From the cell containing the given text, extract its center point as [x, y] coordinate. 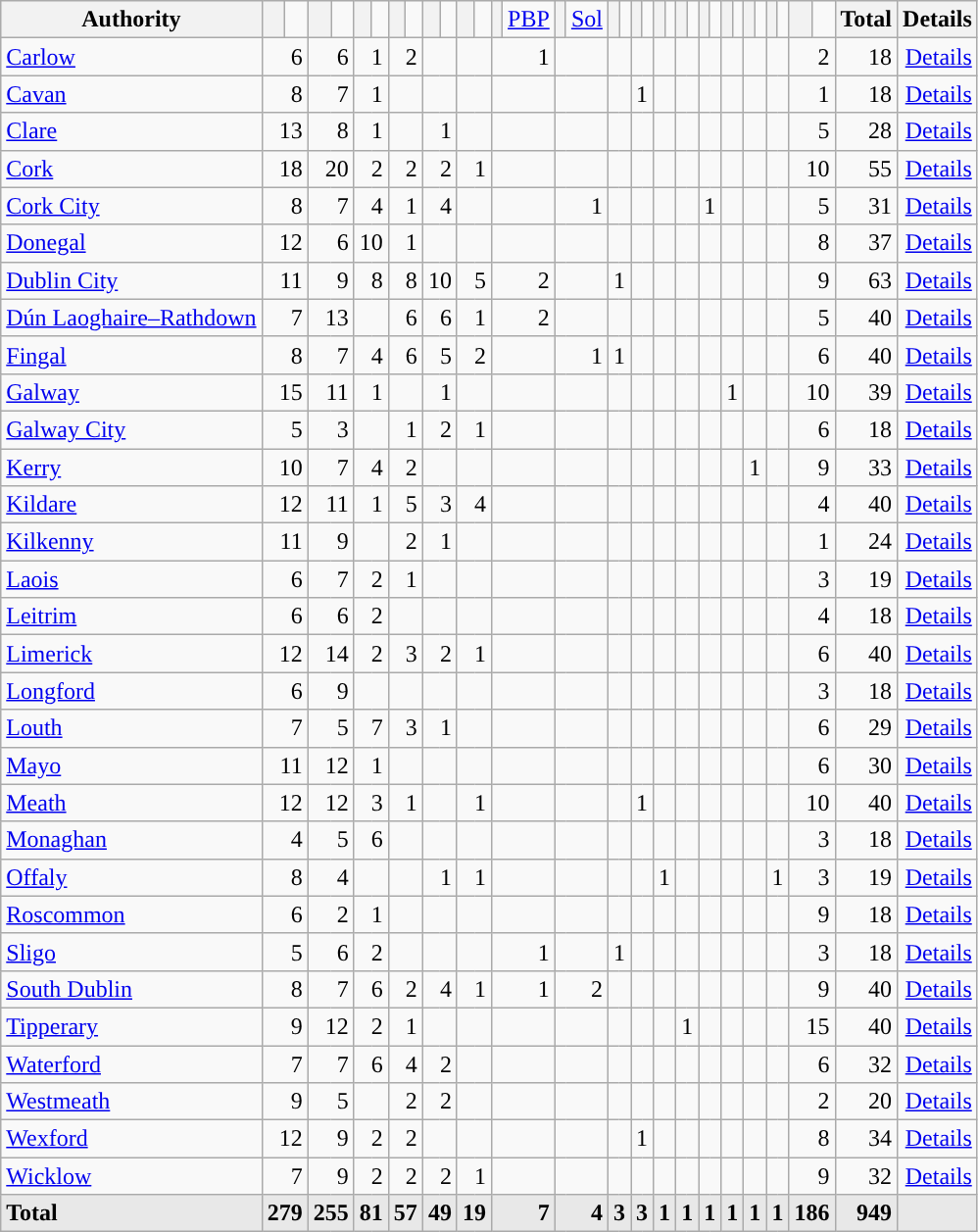
Roscommon [131, 914]
Dublin City [131, 280]
Cork City [131, 206]
28 [866, 131]
81 [370, 1213]
Offaly [131, 877]
34 [866, 1139]
Kildare [131, 505]
Longford [131, 691]
55 [866, 169]
Monaghan [131, 840]
31 [866, 206]
49 [439, 1213]
Westmeath [131, 1102]
Kilkenny [131, 542]
Fingal [131, 355]
29 [866, 728]
949 [866, 1213]
Galway [131, 392]
Meath [131, 803]
255 [331, 1213]
39 [866, 392]
Dún Laoghaire–Rathdown [131, 318]
Cork [131, 169]
63 [866, 280]
Wexford [131, 1139]
Sol [586, 20]
Leitrim [131, 616]
Kerry [131, 468]
Mayo [131, 765]
30 [866, 765]
Clare [131, 131]
Louth [131, 728]
Galway City [131, 429]
Limerick [131, 654]
South Dublin [131, 989]
57 [406, 1213]
14 [331, 654]
Cavan [131, 94]
Donegal [131, 243]
Authority [131, 20]
Waterford [131, 1063]
Tipperary [131, 1026]
33 [866, 468]
Laois [131, 579]
186 [811, 1213]
24 [866, 542]
Carlow [131, 57]
PBP [529, 20]
Wicklow [131, 1176]
Sligo [131, 952]
37 [866, 243]
279 [284, 1213]
